Locate the cell with the specified text and output its (x, y) center coordinate. 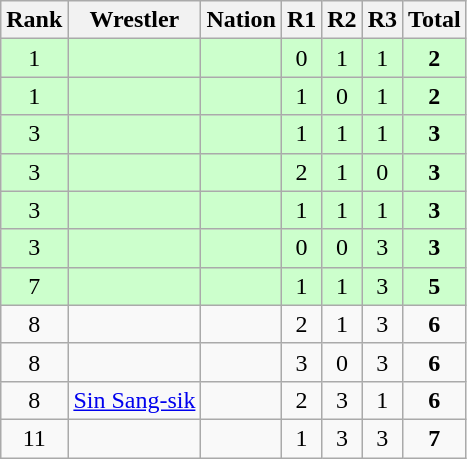
Wrestler (134, 20)
5 (435, 286)
Rank (34, 20)
Total (435, 20)
Sin Sang-sik (134, 400)
11 (34, 438)
Nation (241, 20)
R2 (342, 20)
R3 (382, 20)
R1 (301, 20)
